Scan for the cell matching the given text and deliver its (X, Y) coordinate at center. 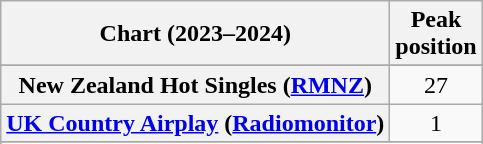
Peakposition (436, 34)
New Zealand Hot Singles (RMNZ) (196, 85)
27 (436, 85)
1 (436, 123)
UK Country Airplay (Radiomonitor) (196, 123)
Chart (2023–2024) (196, 34)
